Return (X, Y) of the center of cell containing provided text 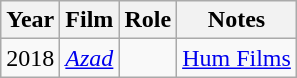
Film (90, 20)
Notes (237, 20)
Azad (90, 58)
Role (148, 20)
Hum Films (237, 58)
Year (30, 20)
2018 (30, 58)
